Return the (X, Y) coordinate for the center point of the cell that contains the specified text.  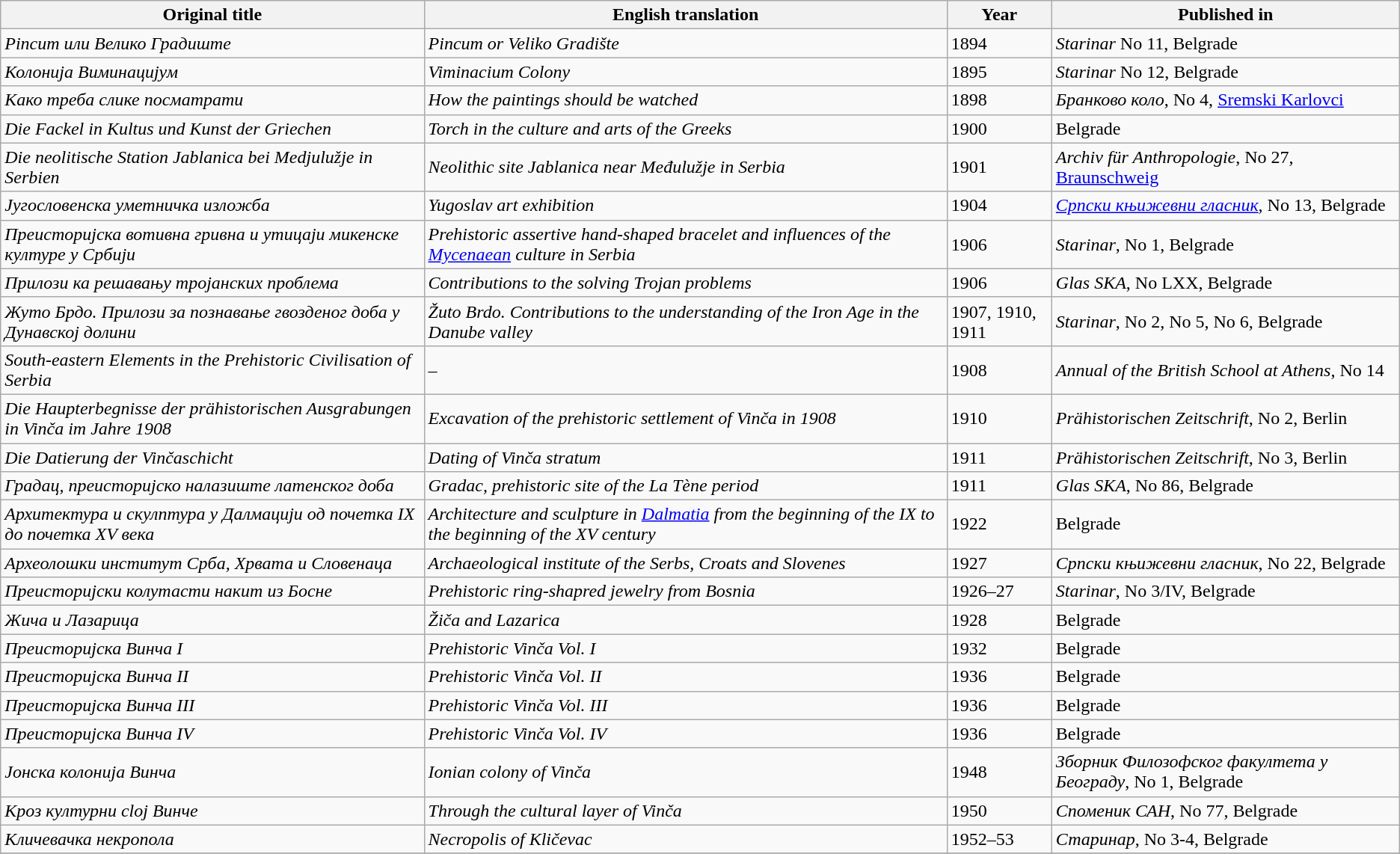
Преисторијска Винча II (212, 677)
Die Fackel in Kultus und Kunst der Griechen (212, 129)
Viminacium Colony (685, 72)
1928 (999, 620)
Prehistoric Vinča Vol. I (685, 648)
1901 (999, 168)
Преисторијска Винча I (212, 648)
Starinar, No 3/IV, Belgrade (1225, 592)
Архитектура и скулптура у Далмацији од почетка IX до почетка XV века (212, 525)
Glas SKA, No LXX, Belgrade (1225, 283)
Archaeological institute of the Serbs, Croats and Slovenes (685, 563)
Annual of the British School at Athens, No 14 (1225, 369)
Original title (212, 15)
Contributions to the solving Trojan problems (685, 283)
Architecture and sculpture in Dalmatia from the beginning of the IX to the beginning of the XV century (685, 525)
Glas SKA, No 86, Belgrade (1225, 486)
Prähistorischen Zeitschrift, No 2, Berlin (1225, 419)
Gradac, prehistoric site of the La Tène period (685, 486)
1908 (999, 369)
Кличевачка некропола (212, 839)
Prehistoric Vinča Vol. III (685, 705)
Како треба слике посматрати (212, 100)
Археолошки институт Срба, Хрвата и Словенаца (212, 563)
1904 (999, 206)
Кроз културни сlој Винче (212, 811)
1927 (999, 563)
Prehistoric Vinča Vol. IV (685, 734)
Prähistorischen Zeitschrift, No 3, Berlin (1225, 457)
Споменик САН, No 77, Belgrade (1225, 811)
Српски књижевни гласник, No 13, Belgrade (1225, 206)
Градац, преисторијско налазиште латенског доба (212, 486)
Published in (1225, 15)
1910 (999, 419)
Starinar, No 2, No 5, No 6, Belgrade (1225, 322)
Јонска колонија Винча (212, 772)
Die Haupterbegnisse der prähistorischen Ausgrabungen in Vinča im Jahre 1908 (212, 419)
Necropolis of Kličevac (685, 839)
– (685, 369)
Преисторијска вотивна гривна и утицаји микенске културе у Србији (212, 244)
1907, 1910, 1911 (999, 322)
Pincum or Veliko Gradište (685, 43)
Зборник Филозофског факултета у Београду, No 1, Belgrade (1225, 772)
Žiča and Lazarica (685, 620)
Starinar, No 1, Belgrade (1225, 244)
Жуто Брдо. Прилози за пoзнавање гвозденог доба у Дунавској долини (212, 322)
Neolithic site Jablanica near Međulužje in Serbia (685, 168)
Колонија Виминацијум (212, 72)
1932 (999, 648)
Yugoslav art exhibition (685, 206)
Српски књижевни гласник, No 22, Belgrade (1225, 563)
1926–27 (999, 592)
Year (999, 15)
1950 (999, 811)
1952–53 (999, 839)
Die Datierung der Vinčaschicht (212, 457)
Starinar No 12, Belgrade (1225, 72)
English translation (685, 15)
Преисторијска Винча III (212, 705)
Žuto Brdo. Contributions to the understanding of the Iron Age in the Danube valley (685, 322)
1894 (999, 43)
Прилози ка решавању тројанских проблема (212, 283)
1948 (999, 772)
1922 (999, 525)
Archiv für Anthropologie, No 27, Braunschweig (1225, 168)
Prehistoric Vinča Vol. II (685, 677)
Through the cultural layer of Vinča (685, 811)
Pincum или Велико Градиште (212, 43)
Starinar No 11, Belgrade (1225, 43)
Torch in the culture and arts of the Greeks (685, 129)
Југословенска уметничка изложба (212, 206)
Бранково коло, No 4, Sremski Karlovci (1225, 100)
Старинар, No 3-4, Belgrade (1225, 839)
1895 (999, 72)
1898 (999, 100)
Prehistoric assertive hand-shaped bracelet and influences of the Mycenaean culture in Serbia (685, 244)
South-eastern Elements in the Prehistoric Civilisation of Serbia (212, 369)
Die neolitische Station Jablanica bei Medjulužje in Serbien (212, 168)
How the paintings should be watched (685, 100)
Excavation of the prehistoric settlement of Vinča in 1908 (685, 419)
Жича и Лазарица (212, 620)
Преисторијска Винча IV (212, 734)
Prehistoric ring-shapred jewelry from Bosnia (685, 592)
Ionian colony of Vinča (685, 772)
Преисторијски колутасти накит из Босне (212, 592)
Dating of Vinča stratum (685, 457)
1900 (999, 129)
